Find where the given text appears and provide that cell's center as (x, y) coordinate. 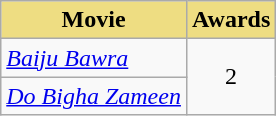
Movie (94, 20)
Do Bigha Zameen (94, 96)
Awards (230, 20)
Baiju Bawra (94, 58)
2 (230, 77)
